Identify which cell holds the provided text, then report its [x, y] central coordinate. 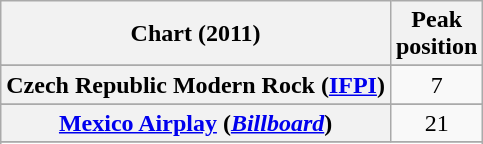
Peakposition [436, 34]
21 [436, 123]
Czech Republic Modern Rock (IFPI) [196, 85]
7 [436, 85]
Mexico Airplay (Billboard) [196, 123]
Chart (2011) [196, 34]
